Capture the cell that displays the provided text and extract its (X, Y) central coordinate. 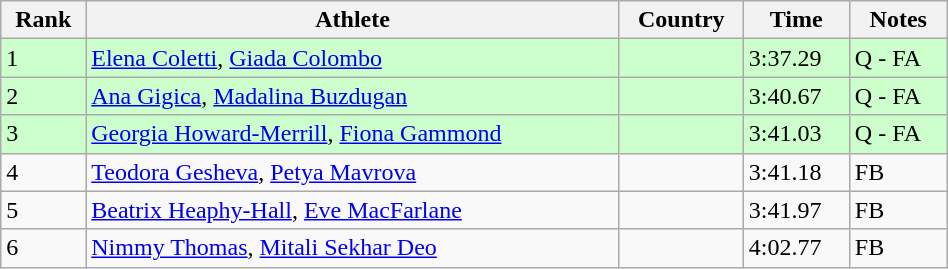
3:37.29 (796, 58)
3:40.67 (796, 96)
Athlete (353, 20)
Beatrix Heaphy-Hall, Eve MacFarlane (353, 210)
Nimmy Thomas, Mitali Sekhar Deo (353, 248)
Georgia Howard-Merrill, Fiona Gammond (353, 134)
2 (44, 96)
3 (44, 134)
Country (681, 20)
5 (44, 210)
4 (44, 172)
Time (796, 20)
6 (44, 248)
Notes (898, 20)
3:41.18 (796, 172)
Rank (44, 20)
3:41.03 (796, 134)
3:41.97 (796, 210)
Teodora Gesheva, Petya Mavrova (353, 172)
Ana Gigica, Madalina Buzdugan (353, 96)
4:02.77 (796, 248)
1 (44, 58)
Elena Coletti, Giada Colombo (353, 58)
